Detect which cell encompasses the target text, then output its [X, Y] center coordinate. 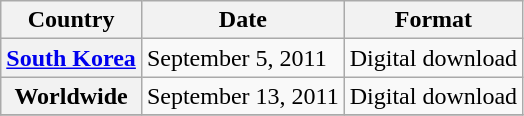
Format [433, 20]
Country [72, 20]
Date [242, 20]
September 5, 2011 [242, 58]
Worldwide [72, 96]
September 13, 2011 [242, 96]
South Korea [72, 58]
